Return the (x, y) coordinate for the center point of the cell that contains the specified text.  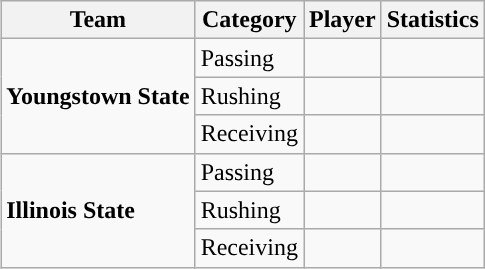
Youngstown State (98, 96)
Team (98, 20)
Category (249, 20)
Illinois State (98, 210)
Statistics (432, 20)
Player (343, 20)
